For the text-containing cell, return its midpoint in [x, y] coordinate format. 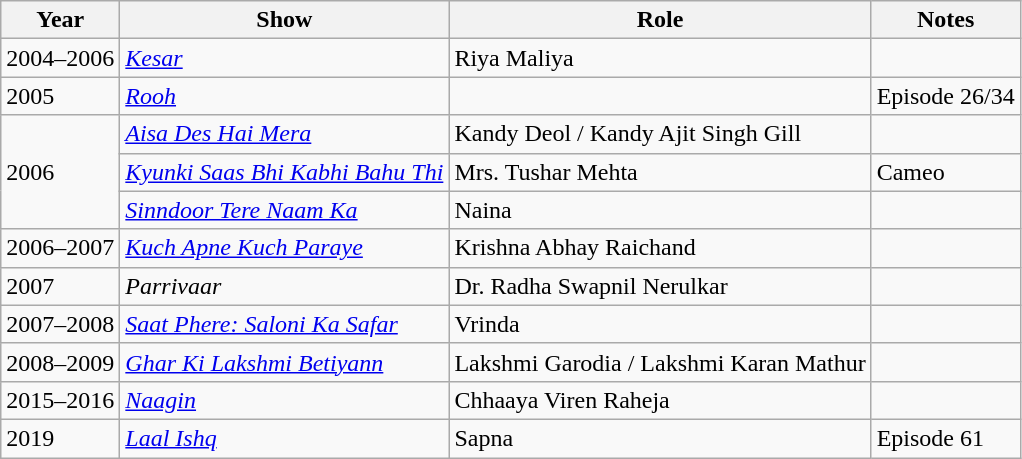
2004–2006 [60, 58]
Parrivaar [284, 286]
2007–2008 [60, 324]
Kuch Apne Kuch Paraye [284, 248]
Episode 26/34 [946, 96]
Laal Ishq [284, 438]
Year [60, 20]
Aisa Des Hai Mera [284, 134]
Saat Phere: Saloni Ka Safar [284, 324]
Sapna [660, 438]
Role [660, 20]
Ghar Ki Lakshmi Betiyann [284, 362]
2008–2009 [60, 362]
2005 [60, 96]
Chhaaya Viren Raheja [660, 400]
Mrs. Tushar Mehta [660, 172]
Naagin [284, 400]
Dr. Radha Swapnil Nerulkar [660, 286]
Show [284, 20]
Lakshmi Garodia / Lakshmi Karan Mathur [660, 362]
Riya Maliya [660, 58]
Rooh [284, 96]
Episode 61 [946, 438]
2015–2016 [60, 400]
2006 [60, 172]
Notes [946, 20]
Vrinda [660, 324]
2007 [60, 286]
2006–2007 [60, 248]
Sinndoor Tere Naam Ka [284, 210]
Cameo [946, 172]
Kesar [284, 58]
Naina [660, 210]
Kyunki Saas Bhi Kabhi Bahu Thi [284, 172]
Kandy Deol / Kandy Ajit Singh Gill [660, 134]
2019 [60, 438]
Krishna Abhay Raichand [660, 248]
